Locate the cell with the specified text and output its [x, y] center coordinate. 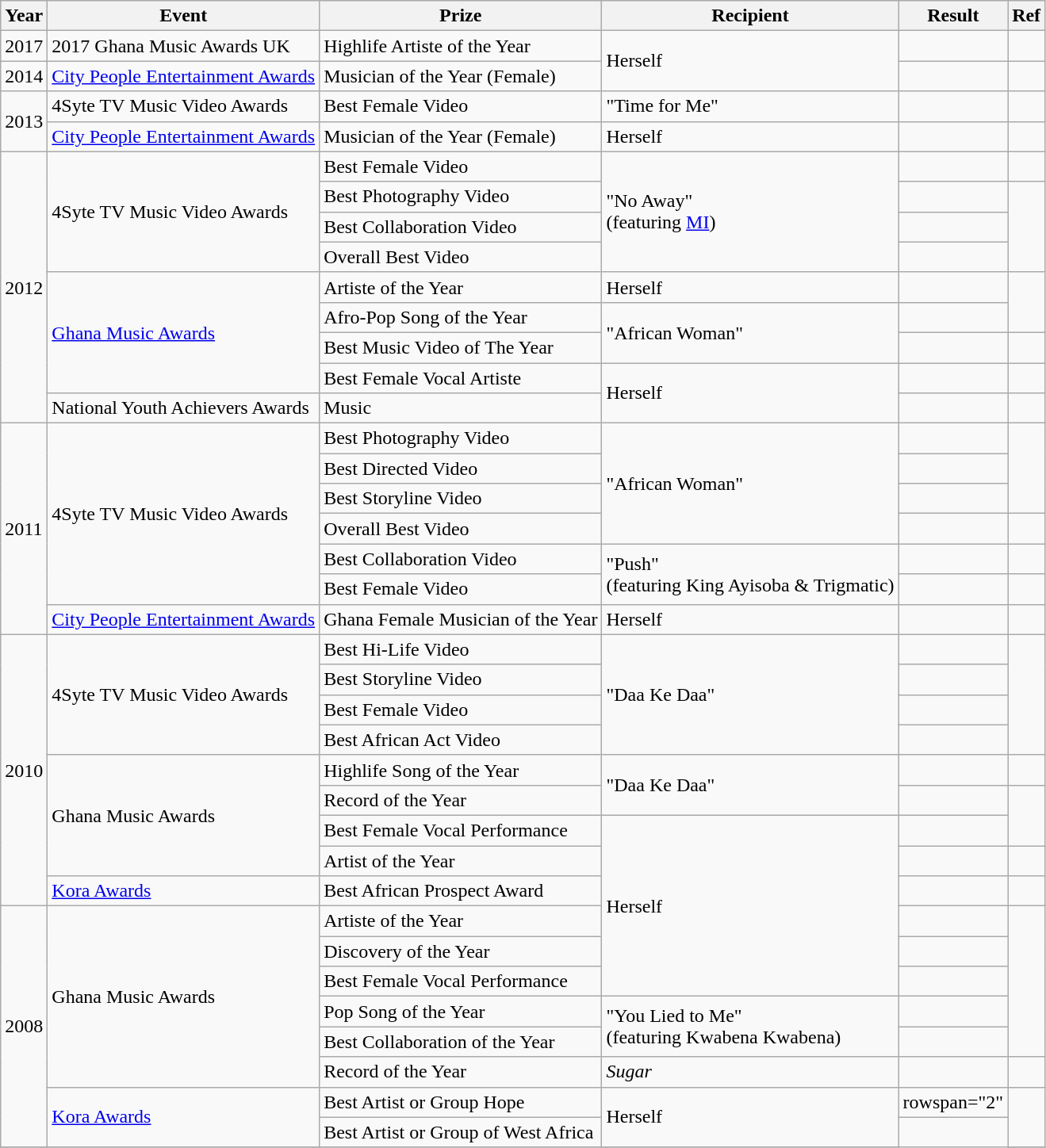
Best Collaboration of the Year [461, 1042]
Ghana Female Musician of the Year [461, 619]
Discovery of the Year [461, 951]
Sugar [750, 1072]
Music [461, 408]
"No Away" (featuring MI) [750, 212]
Prize [461, 16]
Best Artist or Group of West Africa [461, 1132]
Best Artist or Group Hope [461, 1102]
National Youth Achievers Awards [184, 408]
Year [24, 16]
Best African Prospect Award [461, 891]
Best Music Video of The Year [461, 347]
2011 [24, 529]
Recipient [750, 16]
2013 [24, 121]
2017 Ghana Music Awards UK [184, 46]
"Time for Me" [750, 106]
2008 [24, 1027]
Best African Act Video [461, 740]
Best Hi-Life Video [461, 649]
Result [953, 16]
Afro-Pop Song of the Year [461, 317]
2014 [24, 76]
rowspan="2" [953, 1102]
2017 [24, 46]
Event [184, 16]
2010 [24, 771]
Best Directed Video [461, 469]
Pop Song of the Year [461, 1012]
"Push" (featuring King Ayisoba & Trigmatic) [750, 574]
Best Female Vocal Artiste [461, 378]
Highlife Song of the Year [461, 770]
"You Lied to Me" (featuring Kwabena Kwabena) [750, 1027]
Artist of the Year [461, 860]
Highlife Artiste of the Year [461, 46]
Ref [1026, 16]
2012 [24, 287]
